Scan for the cell matching the given text and deliver its (X, Y) coordinate at center. 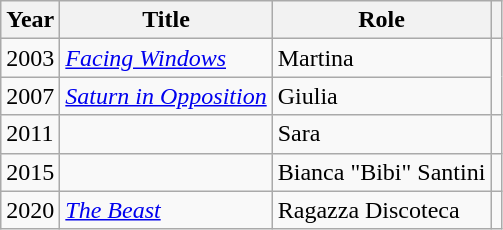
2007 (30, 96)
Facing Windows (166, 58)
2020 (30, 210)
2011 (30, 134)
Sara (382, 134)
Saturn in Opposition (166, 96)
Bianca "Bibi" Santini (382, 172)
2015 (30, 172)
Martina (382, 58)
2003 (30, 58)
Year (30, 20)
Title (166, 20)
Giulia (382, 96)
Role (382, 20)
Ragazza Discoteca (382, 210)
The Beast (166, 210)
